Scan for the cell matching the given text and deliver its (x, y) coordinate at center. 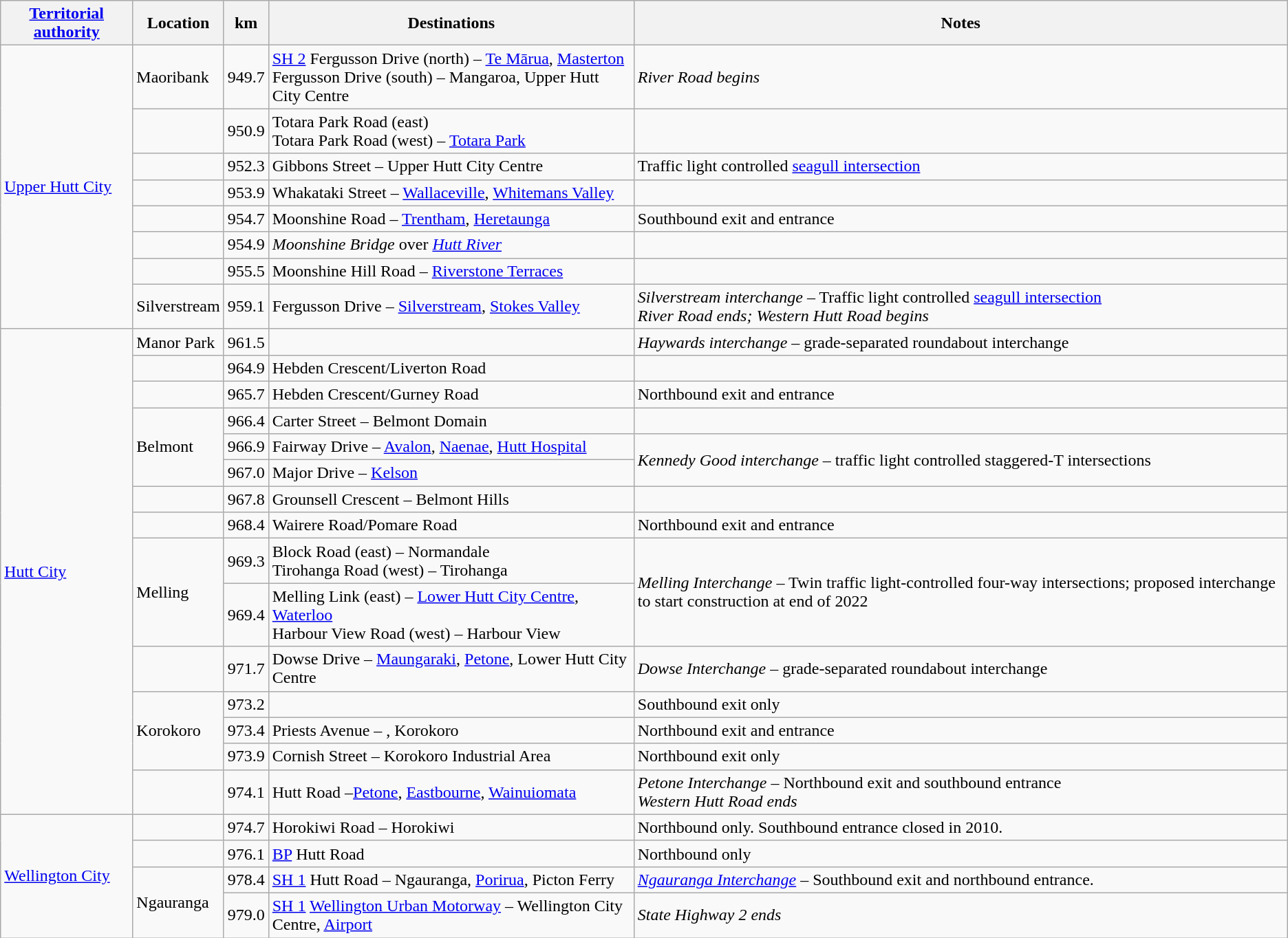
Dowse Interchange – grade-separated roundabout interchange (960, 668)
Northbound only. Southbound entrance closed in 2010. (960, 827)
Hebden Crescent/Gurney Road (451, 394)
SH 1 Wellington Urban Motorway – Wellington City Centre, Airport (451, 915)
Belmont (178, 446)
BP Hutt Road (451, 853)
954.7 (246, 219)
949.7 (246, 77)
Moonshine Road – Trentham, Heretaunga (451, 219)
950.9 (246, 131)
Moonshine Bridge over Hutt River (451, 245)
Hutt Road –Petone, Eastbourne, Wainuiomata (451, 792)
Northbound only (960, 853)
Totara Park Road (east)Totara Park Road (west) – Totara Park (451, 131)
Fergusson Drive – Silverstream, Stokes Valley (451, 307)
Fairway Drive – Avalon, Naenae, Hutt Hospital (451, 447)
Wairere Road/Pomare Road (451, 525)
974.1 (246, 792)
Wellington City (67, 876)
Melling Interchange – Twin traffic light-controlled four-way intersections; proposed interchange to start construction at end of 2022 (960, 593)
Southbound exit and entrance (960, 219)
967.0 (246, 473)
Ngauranga (178, 902)
Manor Park (178, 342)
955.5 (246, 271)
Melling Link (east) – Lower Hutt City Centre, Waterloo Harbour View Road (west) – Harbour View (451, 615)
976.1 (246, 853)
954.9 (246, 245)
966.9 (246, 447)
Grounsell Crescent – Belmont Hills (451, 499)
Traffic light controlled seagull intersection (960, 166)
966.4 (246, 420)
Ngauranga Interchange – Southbound exit and northbound entrance. (960, 880)
964.9 (246, 368)
973.9 (246, 756)
Korokoro (178, 730)
Southbound exit only (960, 704)
Kennedy Good interchange – traffic light controlled staggered-T intersections (960, 460)
Block Road (east) – Normandale Tirohanga Road (west) – Tirohanga (451, 561)
Melling (178, 593)
978.4 (246, 880)
967.8 (246, 499)
Territorial authority (67, 23)
Moonshine Hill Road – Riverstone Terraces (451, 271)
SH 2 Fergusson Drive (north) – Te Mārua, Masterton Fergusson Drive (south) – Mangaroa, Upper Hutt City Centre (451, 77)
Northbound exit only (960, 756)
Cornish Street – Korokoro Industrial Area (451, 756)
Priests Avenue – , Korokoro (451, 730)
Petone Interchange – Northbound exit and southbound entranceWestern Hutt Road ends (960, 792)
State Highway 2 ends (960, 915)
Horokiwi Road – Horokiwi (451, 827)
Silverstream (178, 307)
Silverstream interchange – Traffic light controlled seagull intersectionRiver Road ends; Western Hutt Road begins (960, 307)
965.7 (246, 394)
Haywards interchange – grade-separated roundabout interchange (960, 342)
961.5 (246, 342)
952.3 (246, 166)
River Road begins (960, 77)
Destinations (451, 23)
973.4 (246, 730)
969.3 (246, 561)
Hutt City (67, 571)
Upper Hutt City (67, 187)
968.4 (246, 525)
SH 1 Hutt Road – Ngauranga, Porirua, Picton Ferry (451, 880)
km (246, 23)
Gibbons Street – Upper Hutt City Centre (451, 166)
959.1 (246, 307)
Carter Street – Belmont Domain (451, 420)
971.7 (246, 668)
Maoribank (178, 77)
969.4 (246, 615)
Whakataki Street – Wallaceville, Whitemans Valley (451, 193)
Location (178, 23)
974.7 (246, 827)
953.9 (246, 193)
Dowse Drive – Maungaraki, Petone, Lower Hutt City Centre (451, 668)
Major Drive – Kelson (451, 473)
Hebden Crescent/Liverton Road (451, 368)
979.0 (246, 915)
Notes (960, 23)
973.2 (246, 704)
